Find where the given text appears and provide that cell's center as [x, y] coordinate. 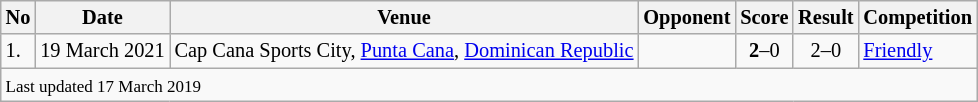
Result [826, 17]
Friendly [917, 51]
1. [18, 51]
19 March 2021 [102, 51]
Date [102, 17]
Score [764, 17]
No [18, 17]
Last updated 17 March 2019 [489, 85]
Cap Cana Sports City, Punta Cana, Dominican Republic [404, 51]
Competition [917, 17]
Venue [404, 17]
Opponent [686, 17]
